Scan for the cell matching the given text and deliver its (x, y) coordinate at center. 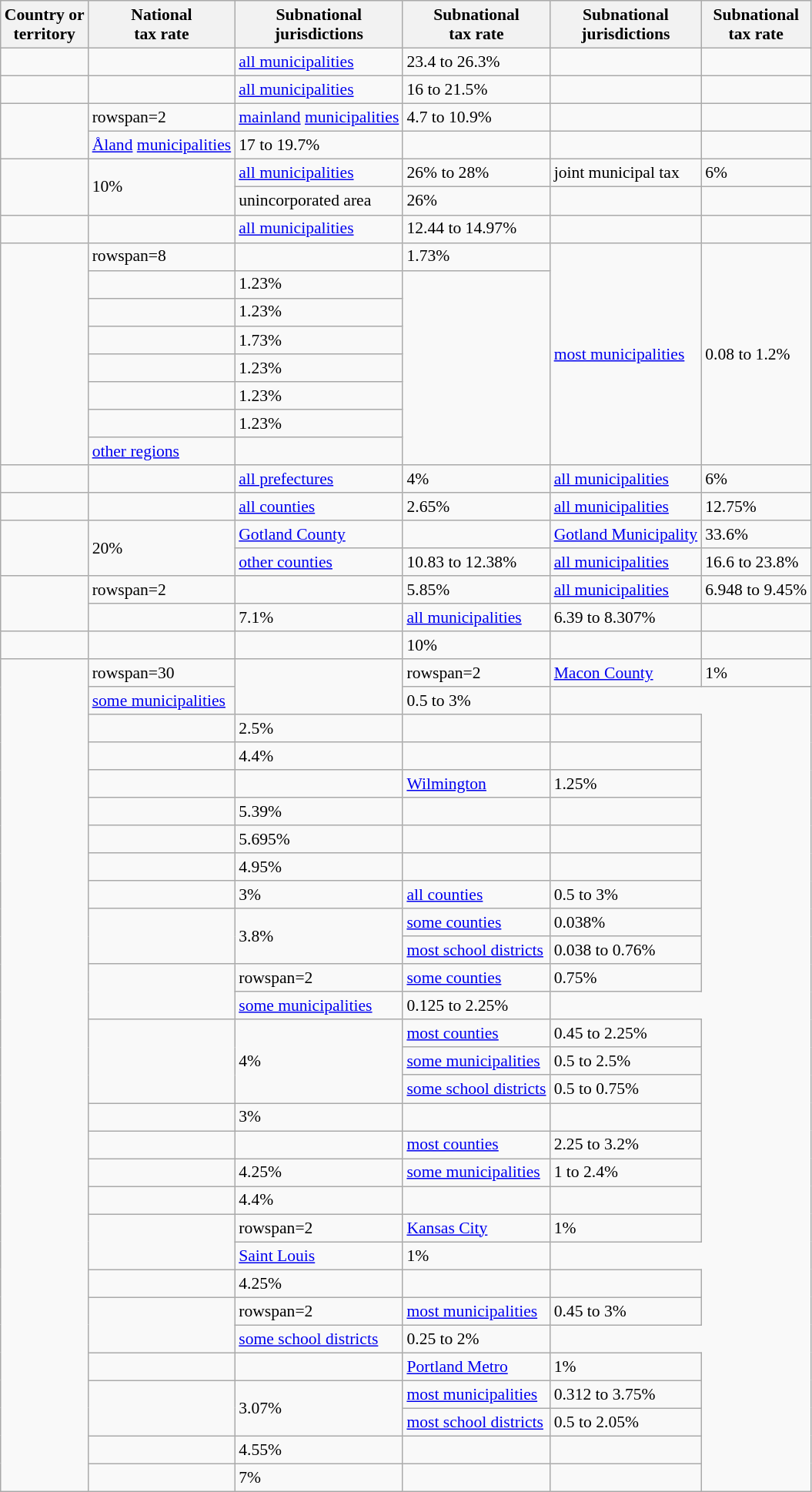
0.038% (627, 923)
2.65% (476, 507)
Nationaltax rate (162, 25)
Gotland County (319, 534)
0.5 to 2.5% (627, 1062)
unincorporated area (319, 201)
4.7 to 10.9% (476, 118)
0.125 to 2.25% (476, 1006)
0.45 to 2.25% (627, 1034)
16 to 21.5% (476, 90)
mainland municipalities (319, 118)
Wilmington (476, 784)
0.25 to 2% (476, 1339)
0.312 to 3.75% (627, 1394)
2.5% (319, 728)
0.5 to 0.75% (627, 1089)
23.4 to 26.3% (476, 62)
0.038 to 0.76% (627, 951)
26% to 28% (476, 173)
12.75% (756, 507)
Portland Metro (476, 1367)
Country orterritory (45, 25)
12.44 to 14.97% (476, 229)
rowspan=30 (162, 673)
20% (162, 548)
7.1% (319, 617)
Kansas City (476, 1228)
16.6 to 23.8% (756, 562)
4.55% (319, 1450)
Macon County (627, 673)
4.95% (319, 867)
5.39% (319, 811)
Åland municipalities (162, 146)
2.25 to 3.2% (627, 1145)
33.6% (756, 534)
7% (319, 1478)
rowspan=8 (162, 256)
joint municipal tax (627, 173)
0.08 to 1.2% (756, 353)
3.07% (319, 1408)
5.85% (476, 590)
other regions (162, 451)
1 to 2.4% (627, 1173)
17 to 19.7% (319, 146)
3.8% (319, 937)
other counties (319, 562)
Gotland Municipality (627, 534)
0.5 to 2.05% (627, 1422)
26% (476, 201)
5.695% (319, 839)
1.25% (627, 784)
6.948 to 9.45% (756, 590)
10.83 to 12.38% (476, 562)
all prefectures (319, 479)
0.75% (627, 978)
6.39 to 8.307% (627, 617)
Saint Louis (319, 1256)
0.45 to 3% (627, 1311)
